Return the [x, y] coordinate for the center point of the cell that contains the specified text.  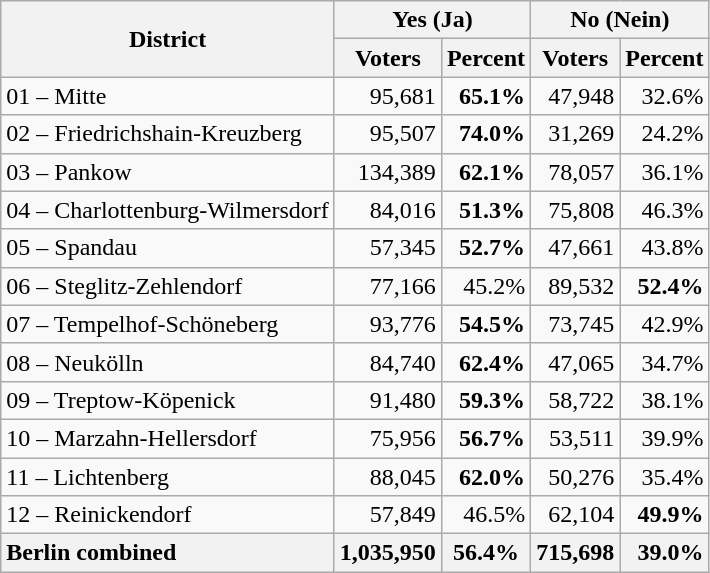
62.0% [486, 477]
715,698 [576, 553]
56.4% [486, 553]
06 – Steglitz-Zehlendorf [168, 286]
47,948 [576, 96]
07 – Tempelhof-Schöneberg [168, 324]
Yes (Ja) [432, 20]
77,166 [388, 286]
36.1% [664, 172]
62,104 [576, 515]
District [168, 39]
88,045 [388, 477]
32.6% [664, 96]
74.0% [486, 134]
01 – Mitte [168, 96]
42.9% [664, 324]
31,269 [576, 134]
39.9% [664, 438]
84,740 [388, 362]
91,480 [388, 400]
95,681 [388, 96]
09 – Treptow-Köpenick [168, 400]
84,016 [388, 210]
57,345 [388, 248]
11 – Lichtenberg [168, 477]
12 – Reinickendorf [168, 515]
93,776 [388, 324]
43.8% [664, 248]
02 – Friedrichshain-Kreuzberg [168, 134]
10 – Marzahn-Hellersdorf [168, 438]
04 – Charlottenburg-Wilmersdorf [168, 210]
59.3% [486, 400]
46.3% [664, 210]
24.2% [664, 134]
75,956 [388, 438]
78,057 [576, 172]
75,808 [576, 210]
134,389 [388, 172]
47,661 [576, 248]
58,722 [576, 400]
95,507 [388, 134]
34.7% [664, 362]
1,035,950 [388, 553]
39.0% [664, 553]
47,065 [576, 362]
46.5% [486, 515]
08 – Neukölln [168, 362]
73,745 [576, 324]
62.4% [486, 362]
54.5% [486, 324]
50,276 [576, 477]
53,511 [576, 438]
45.2% [486, 286]
52.7% [486, 248]
05 – Spandau [168, 248]
57,849 [388, 515]
35.4% [664, 477]
Berlin combined [168, 553]
89,532 [576, 286]
38.1% [664, 400]
49.9% [664, 515]
52.4% [664, 286]
62.1% [486, 172]
03 – Pankow [168, 172]
No (Nein) [620, 20]
51.3% [486, 210]
65.1% [486, 96]
56.7% [486, 438]
